For the text-containing cell, return its midpoint in [x, y] coordinate format. 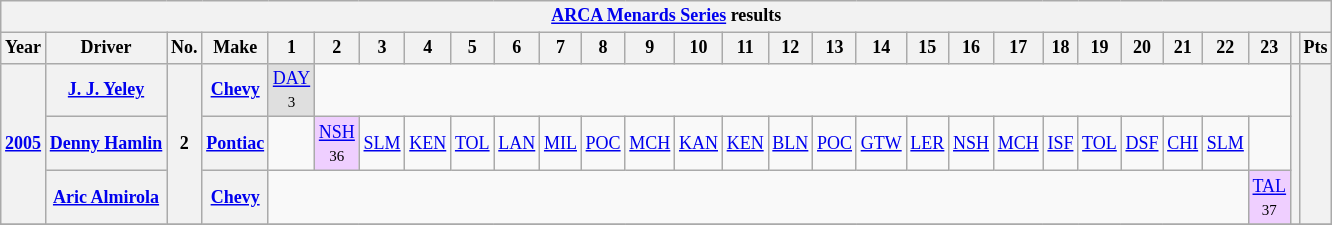
20 [1142, 48]
1 [291, 48]
NSH36 [338, 144]
Pontiac [236, 144]
Driver [106, 48]
3 [382, 48]
8 [603, 48]
6 [517, 48]
LAN [517, 144]
2005 [24, 144]
17 [1018, 48]
BLN [790, 144]
23 [1269, 48]
CHI [1183, 144]
J. J. Yeley [106, 90]
ISF [1060, 144]
11 [745, 48]
No. [184, 48]
22 [1225, 48]
Make [236, 48]
Year [24, 48]
12 [790, 48]
KAN [699, 144]
4 [428, 48]
DAY3 [291, 90]
Denny Hamlin [106, 144]
ARCA Menards Series results [666, 16]
Pts [1316, 48]
TAL37 [1269, 197]
LER [928, 144]
13 [835, 48]
21 [1183, 48]
MIL [561, 144]
NSH [972, 144]
16 [972, 48]
18 [1060, 48]
19 [1100, 48]
5 [472, 48]
DSF [1142, 144]
7 [561, 48]
10 [699, 48]
15 [928, 48]
Aric Almirola [106, 197]
9 [650, 48]
14 [881, 48]
GTW [881, 144]
